From the cell containing the given text, extract its center point as [X, Y] coordinate. 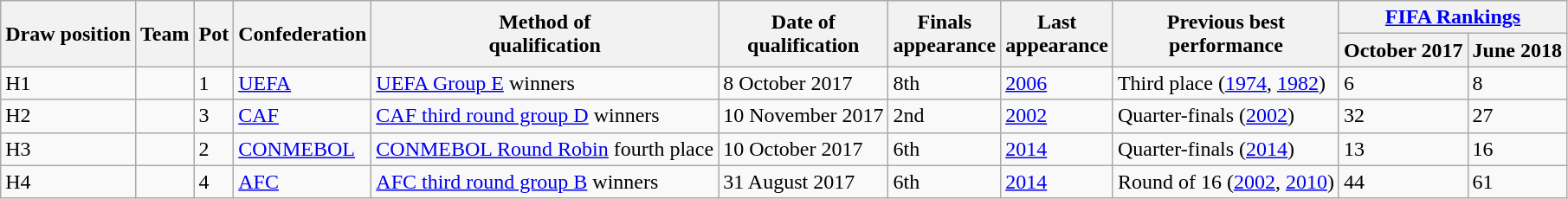
2nd [945, 116]
H4 [68, 182]
CONMEBOL Round Robin fourth place [545, 149]
Confederation [303, 34]
Method ofqualification [545, 34]
6 [1403, 83]
CAF third round group D winners [545, 116]
8th [945, 83]
16 [1517, 149]
1 [214, 83]
2002 [1057, 116]
31 August 2017 [803, 182]
June 2018 [1517, 50]
Third place (1974, 1982) [1226, 83]
Finalsappearance [945, 34]
Quarter-finals (2014) [1226, 149]
Quarter-finals (2002) [1226, 116]
AFC [303, 182]
Previous bestperformance [1226, 34]
CONMEBOL [303, 149]
27 [1517, 116]
CAF [303, 116]
2006 [1057, 83]
10 October 2017 [803, 149]
8 October 2017 [803, 83]
10 November 2017 [803, 116]
61 [1517, 182]
2 [214, 149]
Date ofqualification [803, 34]
October 2017 [1403, 50]
UEFA [303, 83]
32 [1403, 116]
Team [165, 34]
44 [1403, 182]
3 [214, 116]
H3 [68, 149]
H1 [68, 83]
H2 [68, 116]
Draw position [68, 34]
13 [1403, 149]
Round of 16 (2002, 2010) [1226, 182]
UEFA Group E winners [545, 83]
AFC third round group B winners [545, 182]
Lastappearance [1057, 34]
FIFA Rankings [1453, 17]
8 [1517, 83]
Pot [214, 34]
4 [214, 182]
